Return the (x, y) coordinate for the center point of the cell that contains the specified text.  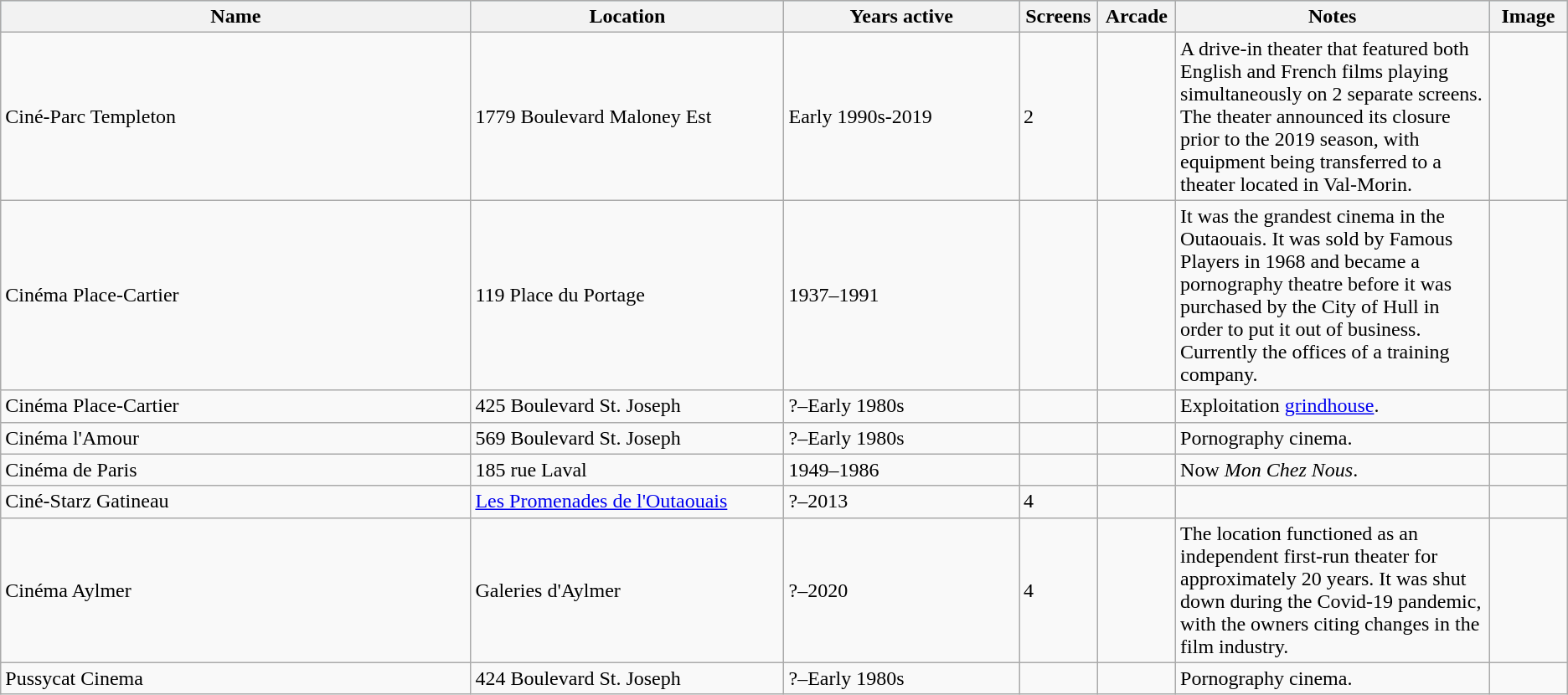
Name (236, 17)
185 rue Laval (627, 470)
Cinéma de Paris (236, 470)
Screens (1059, 17)
Image (1529, 17)
Arcade (1137, 17)
Years active (901, 17)
?–2020 (901, 589)
Ciné-Parc Templeton (236, 116)
425 Boulevard St. Joseph (627, 406)
Now Mon Chez Nous. (1333, 470)
2 (1059, 116)
119 Place du Portage (627, 295)
1779 Boulevard Maloney Est (627, 116)
Exploitation grindhouse. (1333, 406)
Cinéma Aylmer (236, 589)
Notes (1333, 17)
Les Promenades de l'Outaouais (627, 502)
1937–1991 (901, 295)
569 Boulevard St. Joseph (627, 438)
Pussycat Cinema (236, 678)
Cinéma l'Amour (236, 438)
424 Boulevard St. Joseph (627, 678)
Galeries d'Aylmer (627, 589)
Ciné-Starz Gatineau (236, 502)
1949–1986 (901, 470)
Location (627, 17)
Early 1990s-2019 (901, 116)
?–2013 (901, 502)
